Scan for the cell matching the given text and deliver its (x, y) coordinate at center. 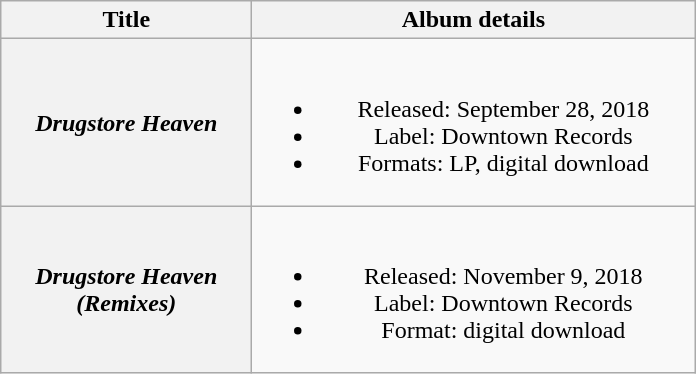
Released: September 28, 2018Label: Downtown RecordsFormats: LP, digital download (474, 122)
Drugstore Heaven (Remixes) (126, 290)
Drugstore Heaven (126, 122)
Title (126, 20)
Released: November 9, 2018Label: Downtown RecordsFormat: digital download (474, 290)
Album details (474, 20)
